Return the (X, Y) coordinate for the center point of the cell that contains the specified text.  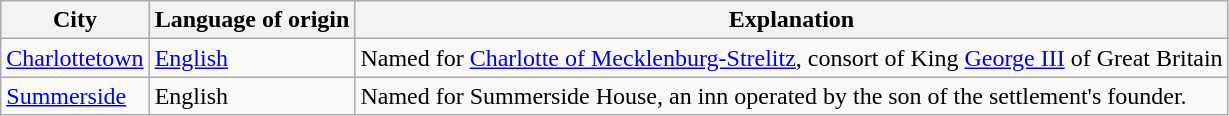
Named for Charlotte of Mecklenburg-Strelitz, consort of King George III of Great Britain (792, 58)
Summerside (75, 96)
Named for Summerside House, an inn operated by the son of the settlement's founder. (792, 96)
Charlottetown (75, 58)
Explanation (792, 20)
City (75, 20)
Language of origin (252, 20)
